Provide the (X, Y) coordinate of the cell's center where the given text is located.  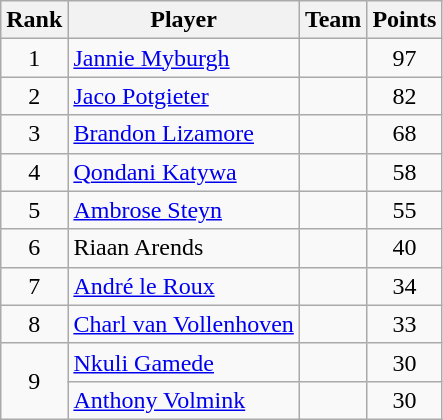
Riaan Arends (184, 248)
Rank (34, 20)
55 (404, 210)
Charl van Vollenhoven (184, 324)
Qondani Katywa (184, 172)
1 (34, 58)
6 (34, 248)
Jaco Potgieter (184, 96)
9 (34, 381)
8 (34, 324)
40 (404, 248)
Nkuli Gamede (184, 362)
4 (34, 172)
34 (404, 286)
Anthony Volmink (184, 400)
2 (34, 96)
Team (333, 20)
Jannie Myburgh (184, 58)
André le Roux (184, 286)
58 (404, 172)
Ambrose Steyn (184, 210)
Points (404, 20)
3 (34, 134)
97 (404, 58)
68 (404, 134)
82 (404, 96)
33 (404, 324)
Brandon Lizamore (184, 134)
Player (184, 20)
5 (34, 210)
7 (34, 286)
